Locate the cell with the specified text and output its [X, Y] center coordinate. 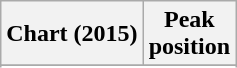
Peakposition [189, 34]
Chart (2015) [72, 34]
